Locate the cell with the specified text and output its (x, y) center coordinate. 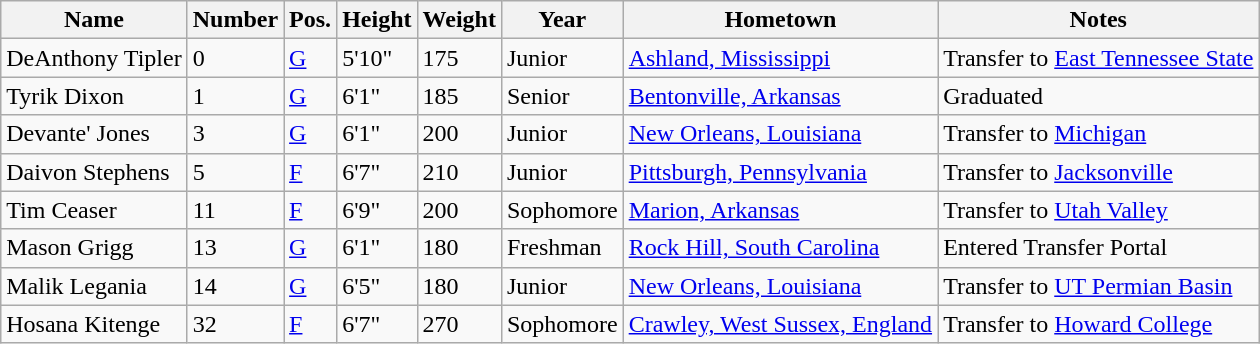
Graduated (1098, 96)
Transfer to UT Permian Basin (1098, 286)
210 (459, 172)
Devante' Jones (94, 134)
175 (459, 58)
Height (377, 20)
14 (235, 286)
Weight (459, 20)
5 (235, 172)
Tim Ceaser (94, 210)
Mason Grigg (94, 248)
Transfer to Utah Valley (1098, 210)
185 (459, 96)
Transfer to Howard College (1098, 324)
270 (459, 324)
11 (235, 210)
Transfer to Jacksonville (1098, 172)
6'5" (377, 286)
Year (562, 20)
Entered Transfer Portal (1098, 248)
Transfer to Michigan (1098, 134)
Number (235, 20)
Freshman (562, 248)
Pittsburgh, Pennsylvania (780, 172)
Bentonville, Arkansas (780, 96)
DeAnthony Tipler (94, 58)
Hometown (780, 20)
Marion, Arkansas (780, 210)
Pos. (310, 20)
0 (235, 58)
Daivon Stephens (94, 172)
Tyrik Dixon (94, 96)
6'9" (377, 210)
Crawley, West Sussex, England (780, 324)
13 (235, 248)
Notes (1098, 20)
Hosana Kitenge (94, 324)
Transfer to East Tennessee State (1098, 58)
1 (235, 96)
Ashland, Mississippi (780, 58)
Rock Hill, South Carolina (780, 248)
3 (235, 134)
32 (235, 324)
Malik Legania (94, 286)
Senior (562, 96)
Name (94, 20)
5'10" (377, 58)
